From the cell containing the given text, extract its center point as [X, Y] coordinate. 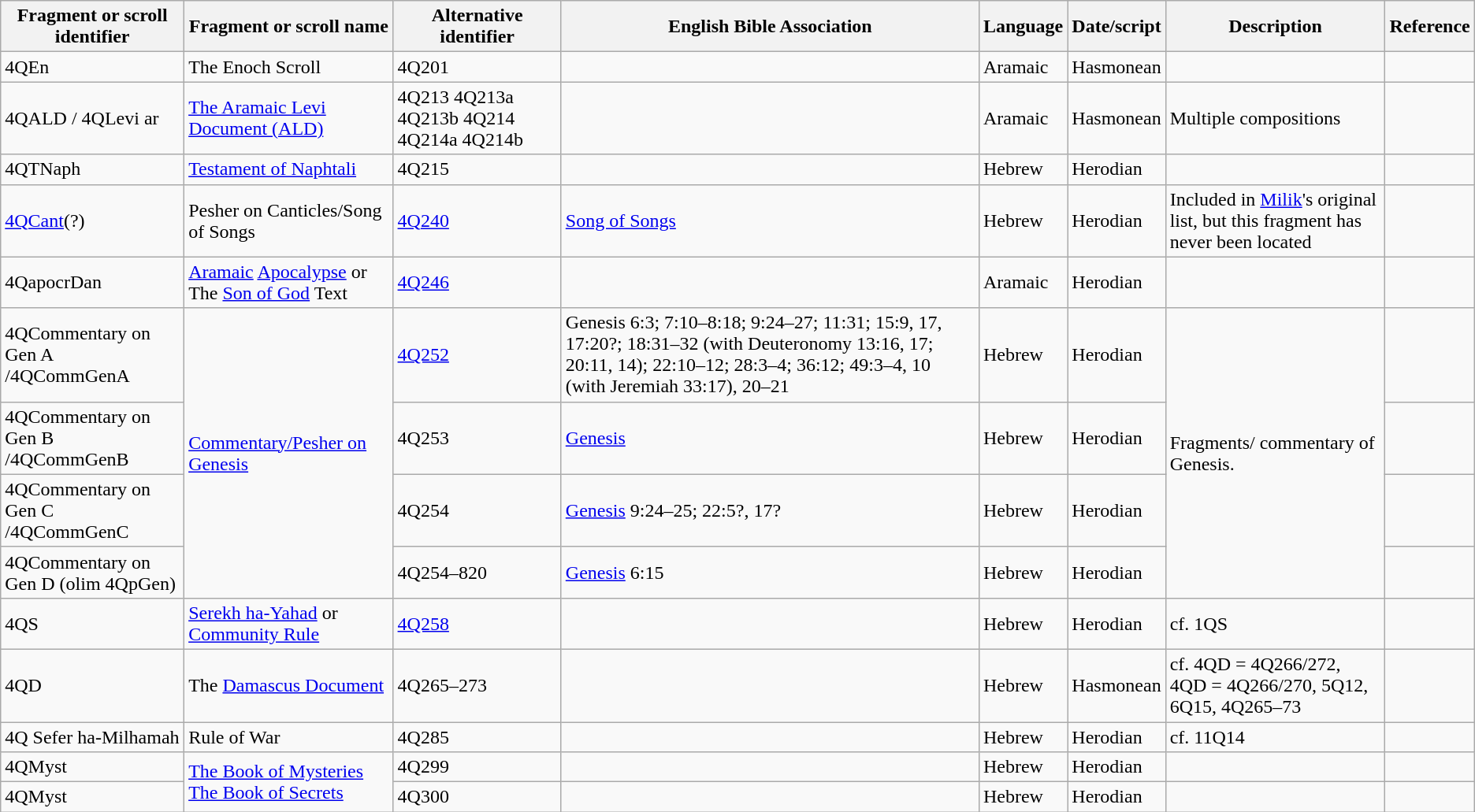
Testament of Naphtali [288, 169]
cf. 11Q14 [1275, 736]
4Q258 [477, 624]
4Q201 [477, 67]
4Q265–273 [477, 685]
4Q299 [477, 767]
Fragments/ commentary of Genesis. [1275, 453]
Language [1023, 27]
Rule of War [288, 736]
4QD [93, 685]
Song of Songs [770, 221]
English Bible Association [770, 27]
Genesis [770, 438]
Serekh ha-Yahad or Community Rule [288, 624]
4QCommentary on Gen C /4QCommGenC [93, 510]
4Q213 4Q213a 4Q213b 4Q214 4Q214a 4Q214b [477, 118]
Fragment or scroll identifier [93, 27]
4Q254 [477, 510]
cf. 4QD = 4Q266/272, 4QD = 4Q266/270, 5Q12, 6Q15, 4Q265–73 [1275, 685]
The Enoch Scroll [288, 67]
4Q253 [477, 438]
4QapocrDan [93, 282]
Alternative identifier [477, 27]
Date/script [1116, 27]
4Q Sefer ha-Milhamah [93, 736]
4QEn [93, 67]
4QS [93, 624]
4QCommentary on Gen D (olim 4QpGen) [93, 572]
4Q240 [477, 221]
4QCant(?) [93, 221]
4QALD / 4QLevi ar [93, 118]
4Q215 [477, 169]
Aramaic Apocalypse or The Son of God Text [288, 282]
Pesher on Canticles/Song of Songs [288, 221]
Genesis 6:15 [770, 572]
The Book of MysteriesThe Book of Secrets [288, 782]
cf. 1QS [1275, 624]
Fragment or scroll name [288, 27]
4Q254–820 [477, 572]
4Q252 [477, 354]
Multiple compositions [1275, 118]
The Aramaic Levi Document (ALD) [288, 118]
Included in Milik's original list, but this fragment has never been located [1275, 221]
4QCommentary on Gen B /4QCommGenB [93, 438]
4QTNaph [93, 169]
4Q246 [477, 282]
Genesis 9:24–25; 22:5?, 17? [770, 510]
4Q285 [477, 736]
4QCommentary on Gen A /4QCommGenA [93, 354]
Reference [1429, 27]
The Damascus Document [288, 685]
Commentary/Pesher on Genesis [288, 453]
4Q300 [477, 797]
Description [1275, 27]
